Return (X, Y) of the center of cell containing provided text 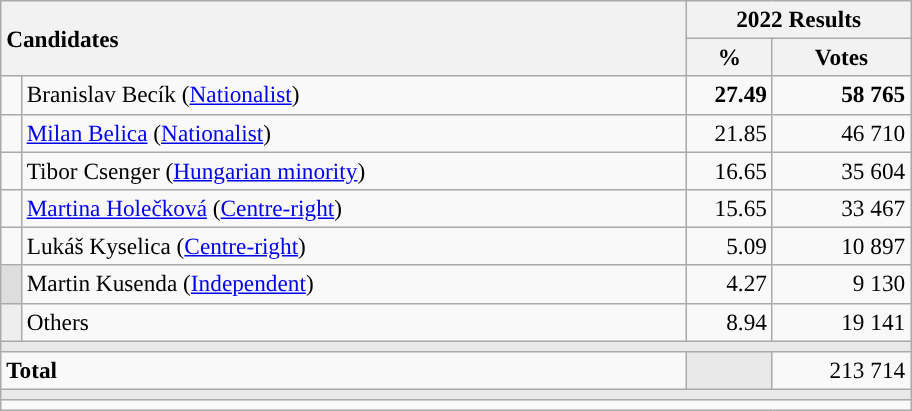
Tibor Csenger (Hungarian minority) (354, 170)
213 714 (841, 370)
33 467 (841, 208)
35 604 (841, 170)
Lukáš Kyselica (Centre-right) (354, 246)
Martin Kusenda (Independent) (354, 284)
58 765 (841, 95)
% (730, 57)
10 897 (841, 246)
19 141 (841, 322)
15.65 (730, 208)
Total (344, 370)
9 130 (841, 284)
Others (354, 322)
8.94 (730, 322)
5.09 (730, 246)
27.49 (730, 95)
Candidates (344, 38)
21.85 (730, 133)
Branislav Becík (Nationalist) (354, 95)
16.65 (730, 170)
46 710 (841, 133)
Votes (841, 57)
4.27 (730, 284)
Milan Belica (Nationalist) (354, 133)
2022 Results (799, 19)
Martina Holečková (Centre-right) (354, 208)
